Search for the cell housing the specified text and yield its (X, Y) center coordinate. 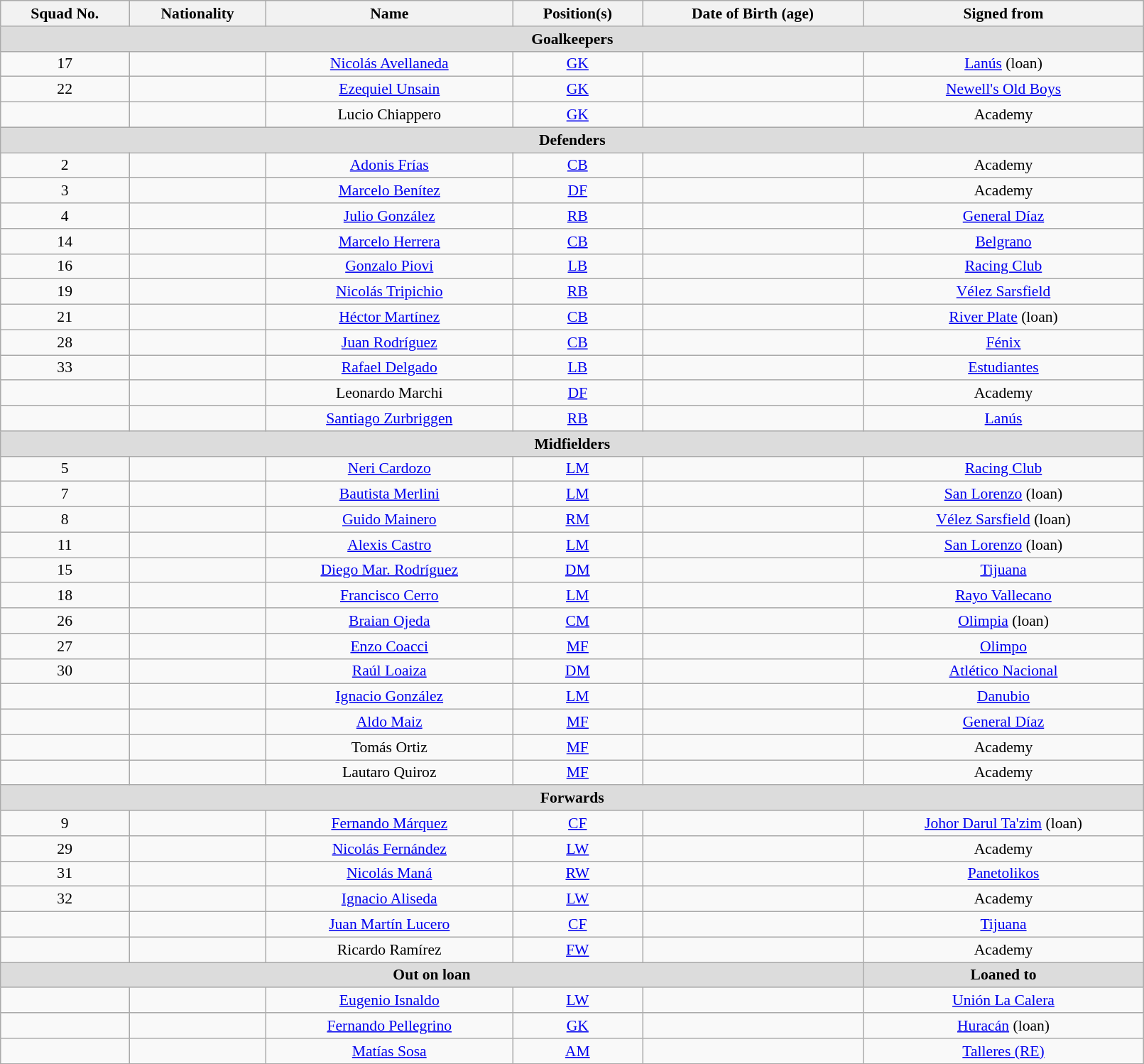
Lanús (1003, 418)
Fernando Márquez (389, 823)
Lanús (loan) (1003, 64)
Panetolikos (1003, 874)
Defenders (572, 140)
9 (65, 823)
Juan Martín Lucero (389, 925)
Nicolás Maná (389, 874)
8 (65, 520)
Unión La Calera (1003, 1001)
Matías Sosa (389, 1051)
Adonis Frías (389, 165)
Eugenio Isnaldo (389, 1001)
AM (578, 1051)
Rayo Vallecano (1003, 596)
29 (65, 849)
Lautaro Quiroz (389, 773)
Lucio Chiappero (389, 115)
Forwards (572, 798)
28 (65, 342)
Fernando Pellegrino (389, 1026)
Date of Birth (age) (753, 13)
7 (65, 494)
Signed from (1003, 13)
FW (578, 950)
Huracán (loan) (1003, 1026)
Fénix (1003, 342)
Ricardo Ramírez (389, 950)
16 (65, 266)
18 (65, 596)
RW (578, 874)
31 (65, 874)
19 (65, 292)
Diego Mar. Rodríguez (389, 570)
Loaned to (1003, 975)
26 (65, 621)
Ignacio González (389, 697)
Vélez Sarsfield (1003, 292)
Danubio (1003, 697)
River Plate (loan) (1003, 317)
RM (578, 520)
Braian Ojeda (389, 621)
14 (65, 241)
Estudiantes (1003, 368)
Alexis Castro (389, 545)
Nicolás Tripichio (389, 292)
Bautista Merlini (389, 494)
Francisco Cerro (389, 596)
Leonardo Marchi (389, 393)
Nicolás Avellaneda (389, 64)
Vélez Sarsfield (loan) (1003, 520)
Atlético Nacional (1003, 671)
3 (65, 191)
Position(s) (578, 13)
Enzo Coacci (389, 646)
Aldo Maiz (389, 722)
Ignacio Aliseda (389, 899)
17 (65, 64)
Nicolás Fernández (389, 849)
22 (65, 89)
Juan Rodríguez (389, 342)
Héctor Martínez (389, 317)
33 (65, 368)
Nationality (197, 13)
Goalkeepers (572, 39)
Tomás Ortiz (389, 747)
Neri Cardozo (389, 469)
Newell's Old Boys (1003, 89)
Belgrano (1003, 241)
15 (65, 570)
11 (65, 545)
Squad No. (65, 13)
2 (65, 165)
Name (389, 13)
Gonzalo Piovi (389, 266)
Olimpia (loan) (1003, 621)
Marcelo Herrera (389, 241)
32 (65, 899)
Guido Mainero (389, 520)
4 (65, 216)
Marcelo Benítez (389, 191)
27 (65, 646)
Out on loan (432, 975)
Olimpo (1003, 646)
Talleres (RE) (1003, 1051)
Ezequiel Unsain (389, 89)
CM (578, 621)
21 (65, 317)
Julio González (389, 216)
Raúl Loaiza (389, 671)
Santiago Zurbriggen (389, 418)
Midfielders (572, 444)
Johor Darul Ta'zim (loan) (1003, 823)
5 (65, 469)
30 (65, 671)
Rafael Delgado (389, 368)
